Search for the cell housing the specified text and yield its [x, y] center coordinate. 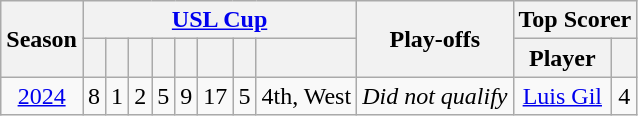
Top Scorer [575, 20]
USL Cup [219, 20]
17 [216, 96]
Player [562, 58]
Season [42, 39]
1 [118, 96]
8 [94, 96]
9 [186, 96]
4 [624, 96]
Did not qualify [435, 96]
2 [140, 96]
Luis Gil [562, 96]
2024 [42, 96]
Play-offs [435, 39]
4th, West [306, 96]
